Output the [X, Y] coordinate of the center of the cell containing the given text.  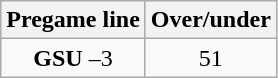
GSU –3 [74, 58]
Pregame line [74, 20]
Over/under [210, 20]
51 [210, 58]
